Detect which cell encompasses the target text, then output its [X, Y] center coordinate. 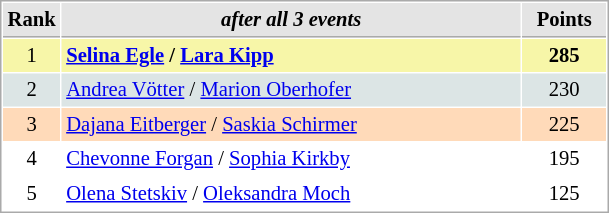
225 [564, 124]
125 [564, 194]
285 [564, 56]
2 [32, 90]
195 [564, 158]
Points [564, 20]
3 [32, 124]
Chevonne Forgan / Sophia Kirkby [292, 158]
Dajana Eitberger / Saskia Schirmer [292, 124]
1 [32, 56]
Rank [32, 20]
Selina Egle / Lara Kipp [292, 56]
4 [32, 158]
after all 3 events [292, 20]
Andrea Vötter / Marion Oberhofer [292, 90]
Olena Stetskiv / Oleksandra Moch [292, 194]
230 [564, 90]
5 [32, 194]
